From the cell containing the given text, extract its center point as [X, Y] coordinate. 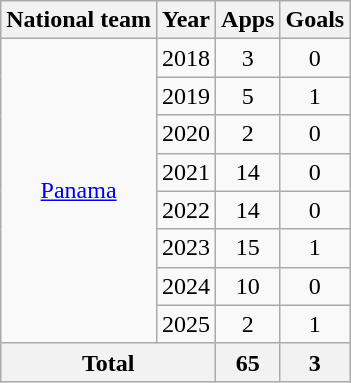
Panama [79, 191]
Apps [248, 20]
2018 [186, 58]
10 [248, 286]
Total [108, 362]
2022 [186, 210]
5 [248, 96]
65 [248, 362]
2025 [186, 324]
Goals [315, 20]
15 [248, 248]
2020 [186, 134]
Year [186, 20]
2024 [186, 286]
2019 [186, 96]
2021 [186, 172]
National team [79, 20]
2023 [186, 248]
